Pinpoint the cell where the given text exists, returning its (x, y) midpoint coordinate. 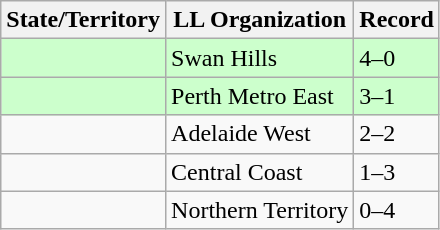
Northern Territory (260, 210)
Perth Metro East (260, 96)
1–3 (397, 172)
Record (397, 20)
2–2 (397, 134)
4–0 (397, 58)
State/Territory (84, 20)
Adelaide West (260, 134)
0–4 (397, 210)
Swan Hills (260, 58)
Central Coast (260, 172)
LL Organization (260, 20)
3–1 (397, 96)
